Extract the (x, y) coordinate from the center of the cell holding the provided text.  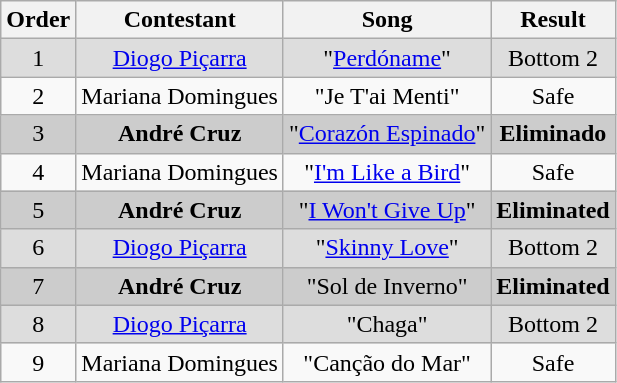
8 (38, 324)
9 (38, 362)
5 (38, 210)
"Perdóname" (386, 58)
1 (38, 58)
7 (38, 286)
"Sol de Inverno" (386, 286)
3 (38, 134)
2 (38, 96)
Eliminado (553, 134)
6 (38, 248)
Contestant (180, 20)
"Skinny Love" (386, 248)
"I Won't Give Up" (386, 210)
"Corazón Espinado" (386, 134)
4 (38, 172)
Order (38, 20)
"I'm Like a Bird" (386, 172)
Song (386, 20)
Result (553, 20)
"Je T'ai Menti" (386, 96)
"Canção do Mar" (386, 362)
"Chaga" (386, 324)
